Locate the cell with the specified text and output its (x, y) center coordinate. 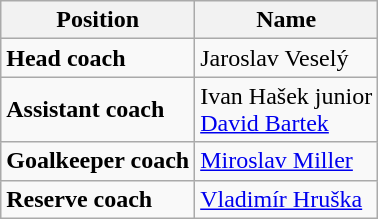
Position (98, 20)
Jaroslav Veselý (286, 58)
Miroslav Miller (286, 161)
Ivan Hašek juniorDavid Bartek (286, 110)
Vladimír Hruška (286, 199)
Assistant coach (98, 110)
Reserve coach (98, 199)
Goalkeeper coach (98, 161)
Head coach (98, 58)
Name (286, 20)
